Pinpoint the cell where the given text exists, returning its (X, Y) midpoint coordinate. 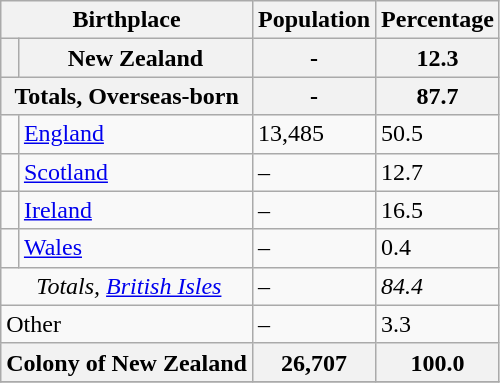
Birthplace (127, 20)
New Zealand (135, 58)
Population (314, 20)
Other (127, 324)
100.0 (438, 362)
England (135, 134)
16.5 (438, 210)
13,485 (314, 134)
84.4 (438, 286)
Scotland (135, 172)
87.7 (438, 96)
12.3 (438, 58)
Wales (135, 248)
26,707 (314, 362)
3.3 (438, 324)
12.7 (438, 172)
50.5 (438, 134)
Percentage (438, 20)
Totals, British Isles (127, 286)
Totals, Overseas-born (127, 96)
0.4 (438, 248)
Ireland (135, 210)
Colony of New Zealand (127, 362)
